Scan for the cell matching the given text and deliver its (x, y) coordinate at center. 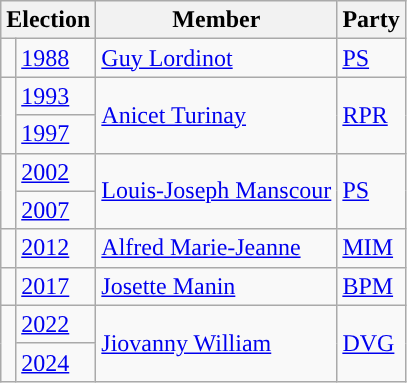
Election (48, 20)
1993 (56, 96)
1997 (56, 134)
DVG (371, 343)
Alfred Marie-Jeanne (216, 248)
Anicet Turinay (216, 115)
2024 (56, 362)
MIM (371, 248)
1988 (56, 58)
2012 (56, 248)
2017 (56, 286)
Party (371, 20)
Josette Manin (216, 286)
Guy Lordinot (216, 58)
RPR (371, 115)
2002 (56, 172)
BPM (371, 286)
Member (216, 20)
Louis-Joseph Manscour (216, 191)
2007 (56, 210)
Jiovanny William (216, 343)
2022 (56, 324)
